Scan for the cell matching the given text and deliver its [X, Y] coordinate at center. 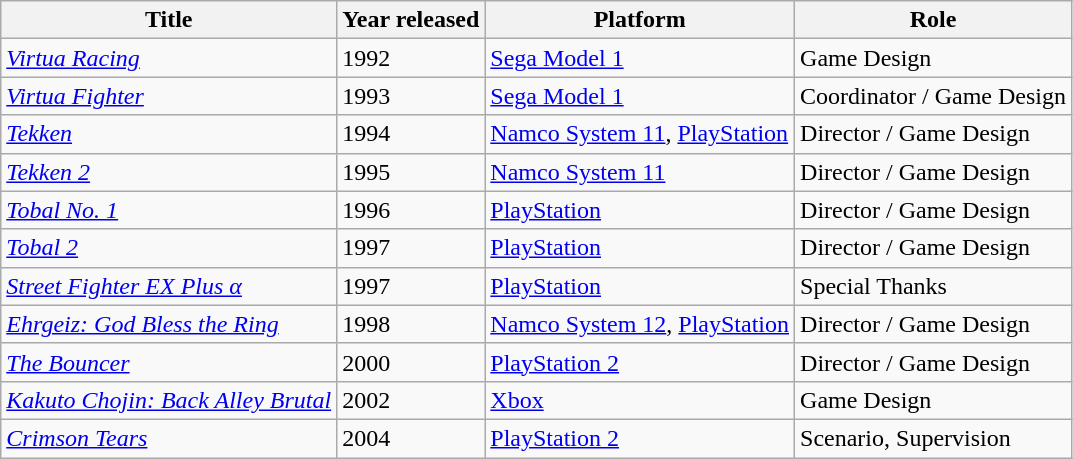
2002 [411, 400]
The Bouncer [169, 362]
Ehrgeiz: God Bless the Ring [169, 324]
Special Thanks [934, 286]
Platform [640, 20]
2004 [411, 438]
Kakuto Chojin: Back Alley Brutal [169, 400]
Coordinator / Game Design [934, 96]
Virtua Racing [169, 58]
Tobal 2 [169, 248]
Tekken [169, 134]
Xbox [640, 400]
Tekken 2 [169, 172]
1994 [411, 134]
1998 [411, 324]
2000 [411, 362]
Namco System 11, PlayStation [640, 134]
Namco System 12, PlayStation [640, 324]
Scenario, Supervision [934, 438]
1993 [411, 96]
Namco System 11 [640, 172]
Tobal No. 1 [169, 210]
Role [934, 20]
Street Fighter EX Plus α [169, 286]
Title [169, 20]
1996 [411, 210]
Crimson Tears [169, 438]
Year released [411, 20]
1992 [411, 58]
1995 [411, 172]
Virtua Fighter [169, 96]
